Extract the (X, Y) coordinate from the center of the cell holding the provided text.  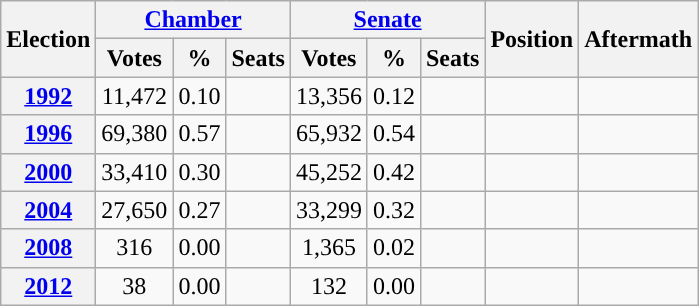
0.02 (394, 248)
69,380 (134, 134)
0.12 (394, 96)
33,410 (134, 172)
65,932 (328, 134)
0.10 (200, 96)
1992 (48, 96)
1,365 (328, 248)
132 (328, 286)
45,252 (328, 172)
0.27 (200, 210)
2000 (48, 172)
33,299 (328, 210)
0.54 (394, 134)
0.30 (200, 172)
Election (48, 39)
316 (134, 248)
2004 (48, 210)
2008 (48, 248)
38 (134, 286)
0.42 (394, 172)
27,650 (134, 210)
0.57 (200, 134)
Senate (388, 20)
0.32 (394, 210)
11,472 (134, 96)
1996 (48, 134)
Chamber (194, 20)
Position (532, 39)
Aftermath (638, 39)
2012 (48, 286)
13,356 (328, 96)
